Search for the cell housing the specified text and yield its [x, y] center coordinate. 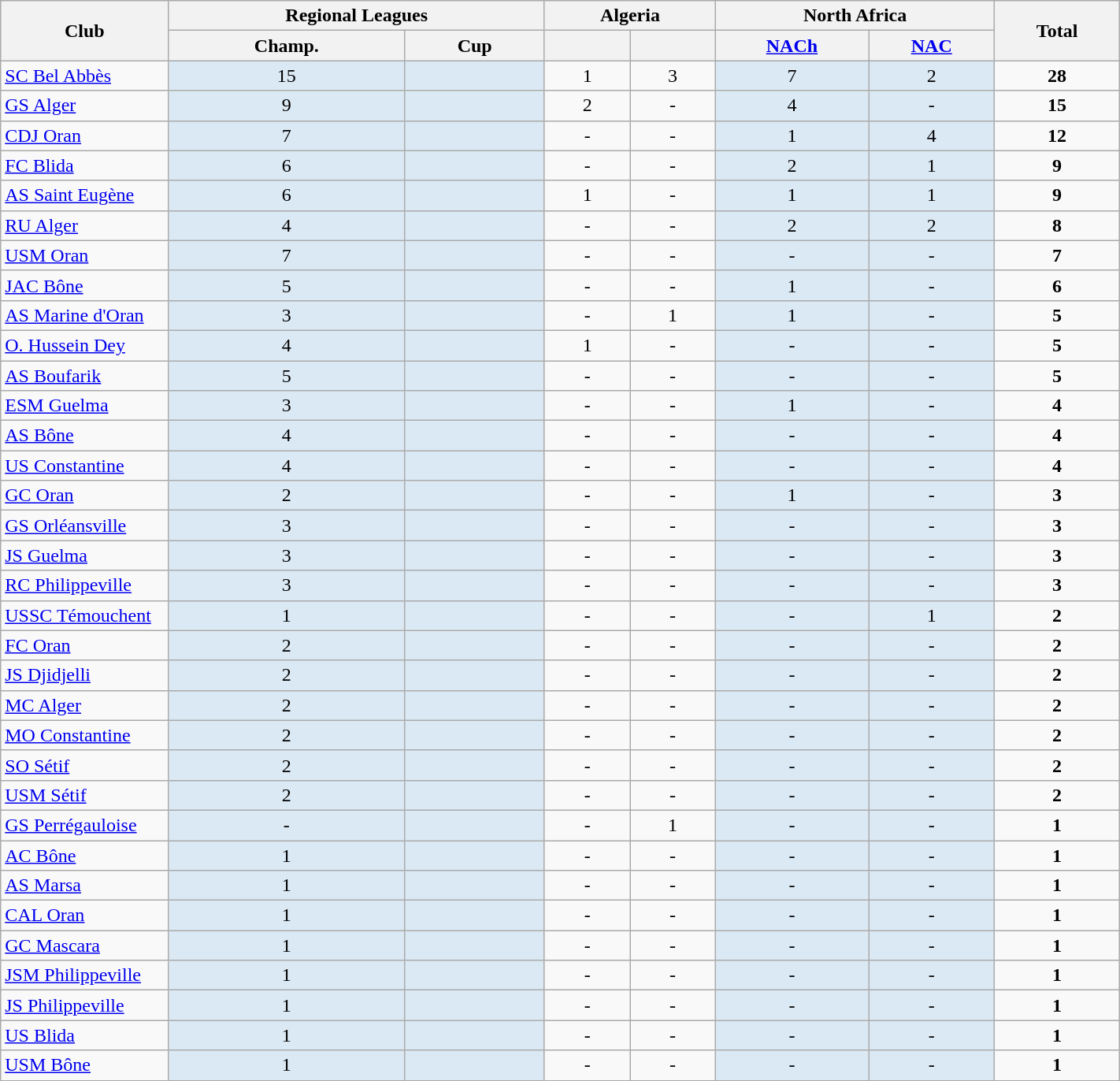
JS Djidjelli [85, 675]
FC Blida [85, 165]
Algeria [630, 16]
GC Oran [85, 496]
FC Oran [85, 645]
JS Guelma [85, 555]
USM Sétif [85, 795]
NACh [792, 46]
Champ. [287, 46]
MC Alger [85, 705]
Club [85, 31]
GC Mascara [85, 945]
AS Marsa [85, 886]
AC Bône [85, 855]
USSC Témouchent [85, 615]
JAC Bône [85, 285]
ESM Guelma [85, 406]
NAC [932, 46]
GS Alger [85, 106]
12 [1057, 136]
North Africa [855, 16]
RU Alger [85, 225]
RC Philippeville [85, 585]
AS Marine d'Oran [85, 315]
SO Sétif [85, 765]
MO Constantine [85, 735]
JSM Philippeville [85, 975]
USM Oran [85, 255]
SC Bel Abbès [85, 76]
O. Hussein Dey [85, 345]
AS Bône [85, 436]
AS Saint Eugène [85, 195]
US Constantine [85, 466]
US Blida [85, 1035]
8 [1057, 225]
Total [1057, 31]
CDJ Oran [85, 136]
AS Boufarik [85, 376]
28 [1057, 76]
GS Orléansville [85, 526]
GS Perrégauloise [85, 825]
JS Philippeville [85, 1005]
USM Bône [85, 1065]
CAL Oran [85, 916]
Cup [475, 46]
Regional Leagues [357, 16]
